Detect which cell encompasses the target text, then output its [X, Y] center coordinate. 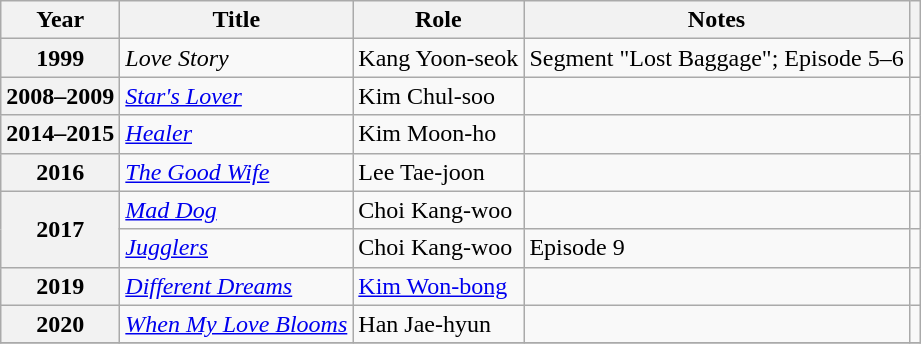
1999 [60, 58]
Notes [716, 20]
The Good Wife [236, 172]
Episode 9 [716, 248]
Jugglers [236, 248]
Role [438, 20]
Star's Lover [236, 96]
Different Dreams [236, 286]
Kim Moon-ho [438, 134]
Mad Dog [236, 210]
2020 [60, 324]
Love Story [236, 58]
Kim Chul-soo [438, 96]
Segment "Lost Baggage"; Episode 5–6 [716, 58]
Lee Tae-joon [438, 172]
Year [60, 20]
2008–2009 [60, 96]
Kang Yoon-seok [438, 58]
Han Jae-hyun [438, 324]
2019 [60, 286]
Healer [236, 134]
Title [236, 20]
When My Love Blooms [236, 324]
Kim Won-bong [438, 286]
2016 [60, 172]
2017 [60, 229]
2014–2015 [60, 134]
